Pinpoint the cell where the given text exists, returning its (X, Y) midpoint coordinate. 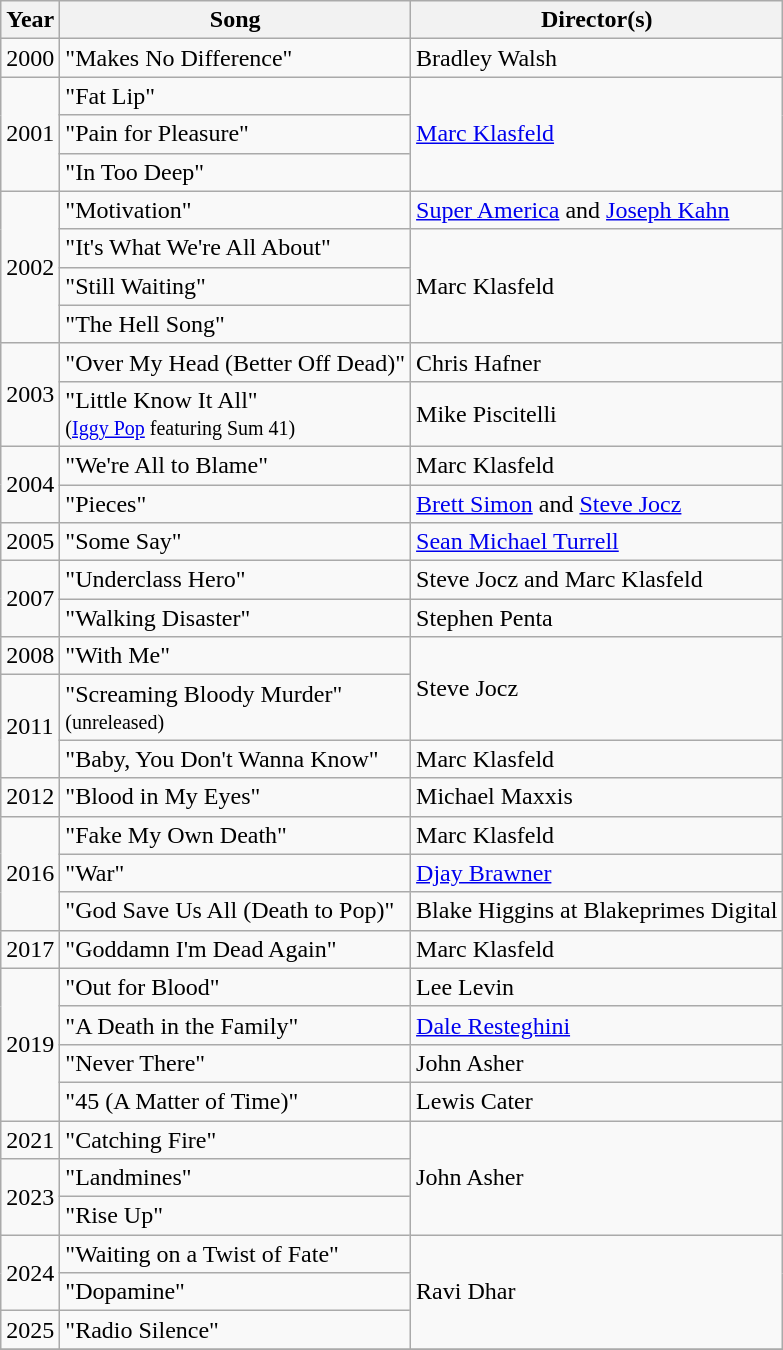
"Radio Silence" (236, 1330)
"Fat Lip" (236, 96)
2007 (30, 599)
Stephen Penta (597, 618)
2003 (30, 394)
"Walking Disaster" (236, 618)
"Underclass Hero" (236, 580)
Steve Jocz and Marc Klasfeld (597, 580)
2024 (30, 1273)
"Still Waiting" (236, 286)
Lee Levin (597, 987)
"Blood in My Eyes" (236, 797)
"It's What We're All About" (236, 248)
"Dopamine" (236, 1292)
"With Me" (236, 656)
2001 (30, 134)
"Pieces" (236, 503)
"Goddamn I'm Dead Again" (236, 949)
Blake Higgins at Blakeprimes Digital (597, 911)
"War" (236, 873)
2023 (30, 1197)
Michael Maxxis (597, 797)
"Some Say" (236, 542)
Song (236, 20)
"Catching Fire" (236, 1139)
2004 (30, 484)
2008 (30, 656)
Year (30, 20)
"Over My Head (Better Off Dead)" (236, 362)
Djay Brawner (597, 873)
2000 (30, 58)
Director(s) (597, 20)
"In Too Deep" (236, 172)
2016 (30, 873)
"Fake My Own Death" (236, 835)
Lewis Cater (597, 1101)
2002 (30, 267)
"Waiting on a Twist of Fate" (236, 1254)
"Pain for Pleasure" (236, 134)
2021 (30, 1139)
Sean Michael Turrell (597, 542)
2012 (30, 797)
"Baby, You Don't Wanna Know" (236, 759)
"Landmines" (236, 1178)
2019 (30, 1044)
Brett Simon and Steve Jocz (597, 503)
Super America and Joseph Kahn (597, 210)
2011 (30, 726)
"Out for Blood" (236, 987)
Chris Hafner (597, 362)
"Never There" (236, 1063)
2025 (30, 1330)
"Little Know It All"(Iggy Pop featuring Sum 41) (236, 414)
Ravi Dhar (597, 1292)
2017 (30, 949)
"We're All to Blame" (236, 465)
"The Hell Song" (236, 324)
"Rise Up" (236, 1216)
"A Death in the Family" (236, 1025)
"Screaming Bloody Murder"(unreleased) (236, 708)
Dale Resteghini (597, 1025)
2005 (30, 542)
Bradley Walsh (597, 58)
"Motivation" (236, 210)
Steve Jocz (597, 688)
"God Save Us All (Death to Pop)" (236, 911)
"45 (A Matter of Time)" (236, 1101)
Mike Piscitelli (597, 414)
"Makes No Difference" (236, 58)
